Return the (x, y) coordinate for the center point of the cell that contains the specified text.  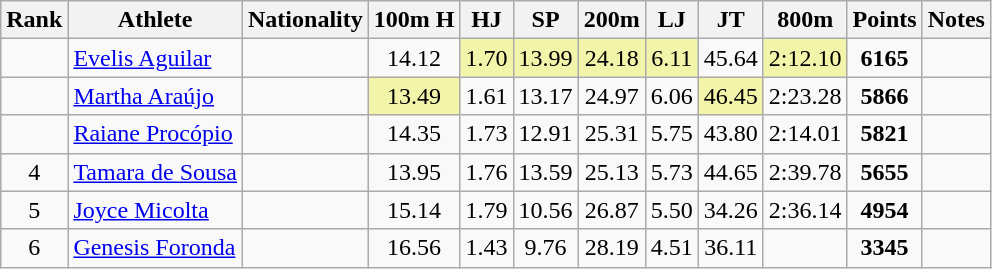
4 (34, 172)
13.17 (546, 96)
5.50 (672, 210)
Tamara de Sousa (156, 172)
2:36.14 (805, 210)
1.70 (486, 58)
5866 (884, 96)
Joyce Micolta (156, 210)
Nationality (306, 20)
34.26 (730, 210)
200m (612, 20)
SP (546, 20)
13.95 (414, 172)
25.13 (612, 172)
24.97 (612, 96)
13.59 (546, 172)
4954 (884, 210)
6165 (884, 58)
JT (730, 20)
Genesis Foronda (156, 248)
800m (805, 20)
1.43 (486, 248)
3345 (884, 248)
2:12.10 (805, 58)
2:39.78 (805, 172)
100m H (414, 20)
16.56 (414, 248)
25.31 (612, 134)
26.87 (612, 210)
10.56 (546, 210)
13.99 (546, 58)
Evelis Aguilar (156, 58)
14.35 (414, 134)
6.06 (672, 96)
HJ (486, 20)
1.76 (486, 172)
5.73 (672, 172)
13.49 (414, 96)
28.19 (612, 248)
44.65 (730, 172)
2:14.01 (805, 134)
36.11 (730, 248)
2:23.28 (805, 96)
Points (884, 20)
Raiane Procópio (156, 134)
Notes (956, 20)
1.61 (486, 96)
5655 (884, 172)
1.73 (486, 134)
Martha Araújo (156, 96)
45.64 (730, 58)
6 (34, 248)
5.75 (672, 134)
1.79 (486, 210)
LJ (672, 20)
46.45 (730, 96)
Athlete (156, 20)
Rank (34, 20)
43.80 (730, 134)
9.76 (546, 248)
24.18 (612, 58)
12.91 (546, 134)
15.14 (414, 210)
5821 (884, 134)
14.12 (414, 58)
6.11 (672, 58)
4.51 (672, 248)
5 (34, 210)
